Scan for the cell matching the given text and deliver its (x, y) coordinate at center. 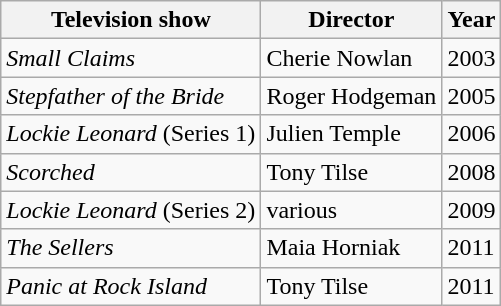
Cherie Nowlan (352, 58)
Stepfather of the Bride (131, 96)
Year (472, 20)
Panic at Rock Island (131, 286)
Director (352, 20)
2005 (472, 96)
Television show (131, 20)
The Sellers (131, 248)
Roger Hodgeman (352, 96)
2003 (472, 58)
Scorched (131, 172)
Julien Temple (352, 134)
Small Claims (131, 58)
various (352, 210)
Lockie Leonard (Series 2) (131, 210)
Maia Horniak (352, 248)
Lockie Leonard (Series 1) (131, 134)
2009 (472, 210)
2006 (472, 134)
2008 (472, 172)
